Identify which cell holds the provided text, then report its [X, Y] central coordinate. 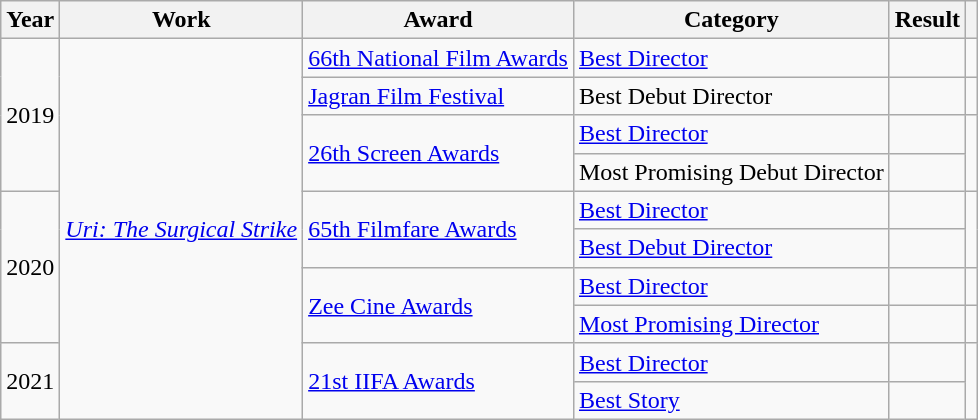
2021 [30, 381]
Jagran Film Festival [438, 96]
Year [30, 20]
2020 [30, 267]
66th National Film Awards [438, 58]
Result [927, 20]
21st IIFA Awards [438, 381]
Most Promising Director [731, 324]
65th Filmfare Awards [438, 229]
26th Screen Awards [438, 153]
Best Story [731, 400]
Category [731, 20]
Award [438, 20]
Most Promising Debut Director [731, 172]
Uri: The Surgical Strike [182, 230]
Work [182, 20]
Zee Cine Awards [438, 305]
2019 [30, 115]
